Detect which cell encompasses the target text, then output its (x, y) center coordinate. 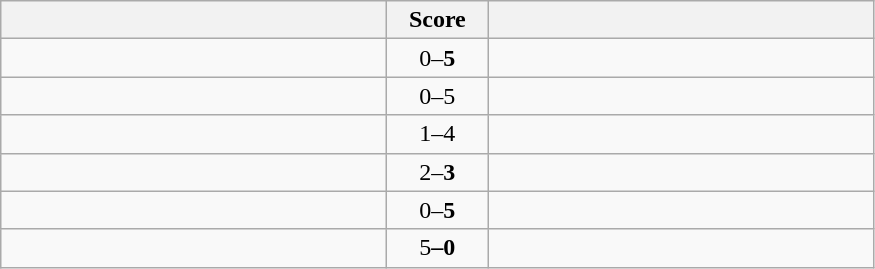
2–3 (438, 172)
Score (438, 20)
1–4 (438, 134)
5–0 (438, 248)
